Extract the [x, y] coordinate from the center of the cell holding the provided text.  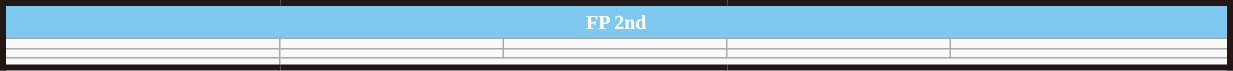
FP 2nd [616, 21]
